Return [x, y] of the center of cell containing provided text 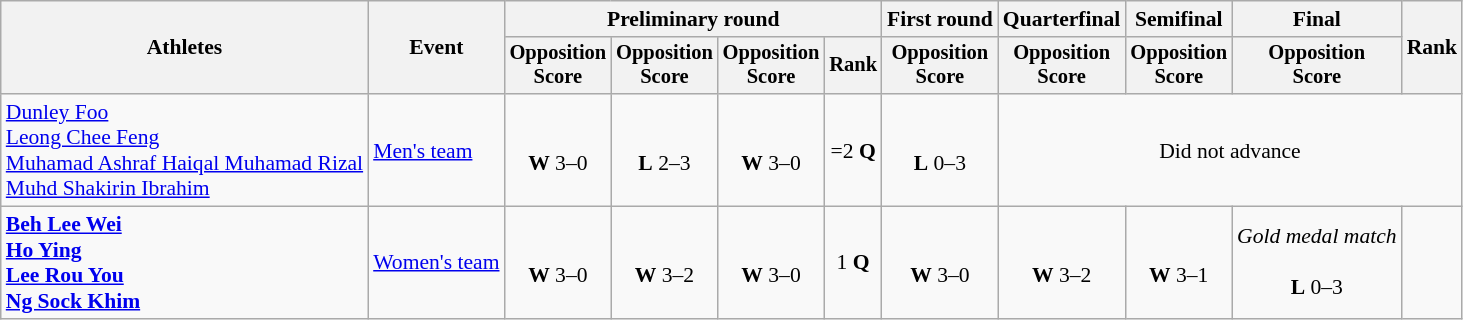
Gold medal matchL 0–3 [1317, 263]
Final [1317, 19]
Athletes [184, 48]
Dunley FooLeong Chee FengMuhamad Ashraf Haiqal Muhamad RizalMuhd Shakirin Ibrahim [184, 150]
Men's team [436, 150]
W 3–1 [1178, 263]
Quarterfinal [1062, 19]
First round [940, 19]
Beh Lee WeiHo YingLee Rou YouNg Sock Khim [184, 263]
L 2–3 [664, 150]
Semifinal [1178, 19]
Women's team [436, 263]
1 Q [853, 263]
Preliminary round [694, 19]
L 0–3 [940, 150]
Did not advance [1230, 150]
=2 Q [853, 150]
Event [436, 48]
